Output the (x, y) coordinate of the center of the cell containing the given text.  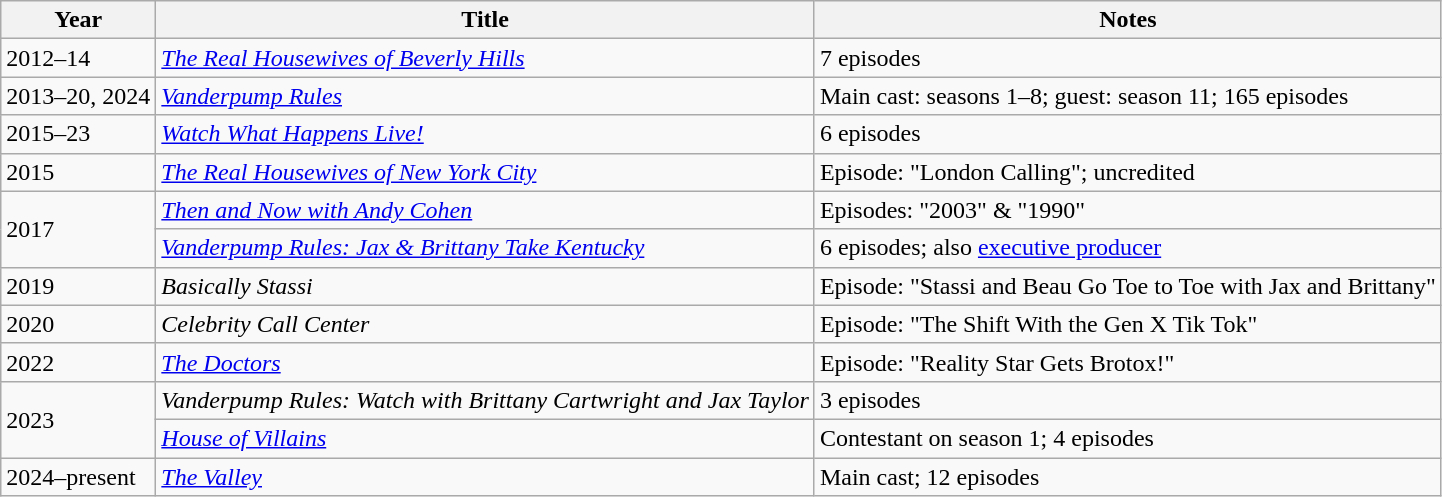
Main cast; 12 episodes (1128, 477)
2020 (78, 324)
2023 (78, 419)
2019 (78, 286)
6 episodes; also executive producer (1128, 248)
2012–14 (78, 58)
7 episodes (1128, 58)
2015 (78, 172)
Episode: "The Shift With the Gen X Tik Tok" (1128, 324)
2013–20, 2024 (78, 96)
3 episodes (1128, 400)
Episodes: "2003" & "1990" (1128, 210)
Then and Now with Andy Cohen (486, 210)
2022 (78, 362)
Episode: "London Calling"; uncredited (1128, 172)
2024–present (78, 477)
The Valley (486, 477)
The Real Housewives of New York City (486, 172)
Notes (1128, 20)
House of Villains (486, 438)
The Real Housewives of Beverly Hills (486, 58)
Vanderpump Rules: Watch with Brittany Cartwright and Jax Taylor (486, 400)
2017 (78, 229)
Vanderpump Rules (486, 96)
2015–23 (78, 134)
Year (78, 20)
Basically Stassi (486, 286)
6 episodes (1128, 134)
Main cast: seasons 1–8; guest: season 11; 165 episodes (1128, 96)
The Doctors (486, 362)
Watch What Happens Live! (486, 134)
Title (486, 20)
Contestant on season 1; 4 episodes (1128, 438)
Celebrity Call Center (486, 324)
Episode: "Reality Star Gets Brotox!" (1128, 362)
Episode: "Stassi and Beau Go Toe to Toe with Jax and Brittany" (1128, 286)
Vanderpump Rules: Jax & Brittany Take Kentucky (486, 248)
